Capture the cell that displays the provided text and extract its [X, Y] central coordinate. 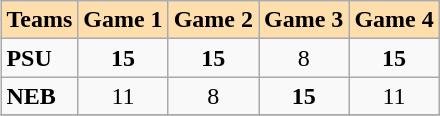
NEB [40, 96]
Teams [40, 20]
Game 1 [123, 20]
Game 3 [303, 20]
Game 4 [394, 20]
PSU [40, 58]
Game 2 [213, 20]
